Return [X, Y] of the center of cell containing provided text 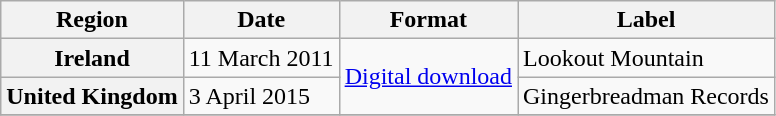
11 March 2011 [261, 58]
Ireland [92, 58]
Format [428, 20]
Digital download [428, 77]
Label [646, 20]
Date [261, 20]
Gingerbreadman Records [646, 96]
United Kingdom [92, 96]
3 April 2015 [261, 96]
Lookout Mountain [646, 58]
Region [92, 20]
